Output the [x, y] coordinate of the center of the cell containing the given text.  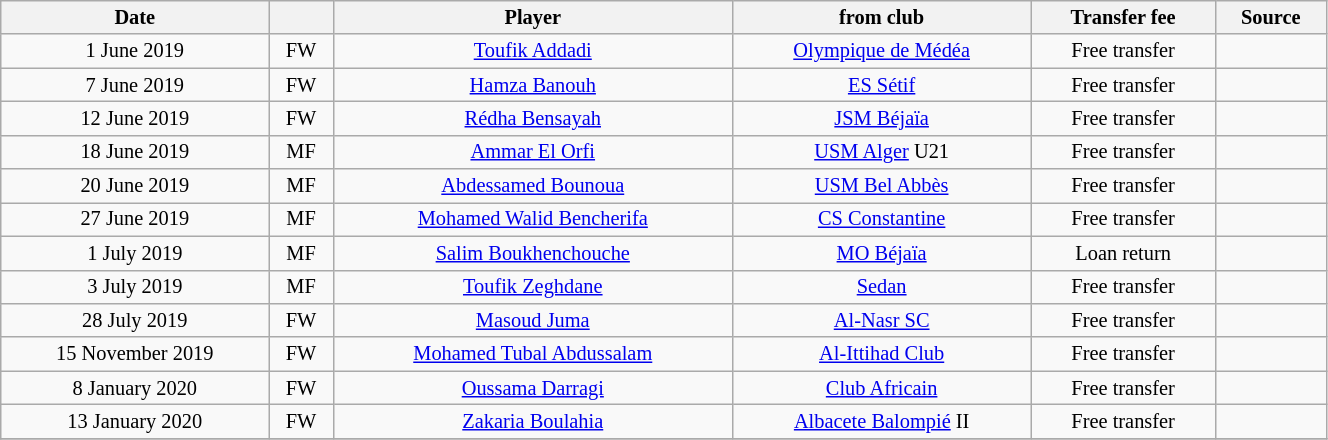
USM Alger U21 [882, 152]
20 June 2019 [135, 186]
Loan return [1123, 253]
Source [1270, 17]
18 June 2019 [135, 152]
USM Bel Abbès [882, 186]
12 June 2019 [135, 118]
27 June 2019 [135, 219]
Date [135, 17]
Al-Ittihad Club [882, 354]
Toufik Addadi [532, 51]
7 June 2019 [135, 85]
Olympique de Médéa [882, 51]
MO Béjaïa [882, 253]
CS Constantine [882, 219]
from club [882, 17]
Rédha Bensayah [532, 118]
8 January 2020 [135, 388]
28 July 2019 [135, 320]
1 June 2019 [135, 51]
Mohamed Walid Bencherifa [532, 219]
ES Sétif [882, 85]
Transfer fee [1123, 17]
Albacete Balompié II [882, 421]
1 July 2019 [135, 253]
3 July 2019 [135, 287]
Toufik Zeghdane [532, 287]
13 January 2020 [135, 421]
Ammar El Orfi [532, 152]
Salim Boukhenchouche [532, 253]
JSM Béjaïa [882, 118]
Abdessamed Bounoua [532, 186]
Zakaria Boulahia [532, 421]
15 November 2019 [135, 354]
Oussama Darragi [532, 388]
Masoud Juma [532, 320]
Sedan [882, 287]
Club Africain [882, 388]
Player [532, 17]
Al-Nasr SC [882, 320]
Hamza Banouh [532, 85]
Mohamed Tubal Abdussalam [532, 354]
